Locate the cell with the specified text and output its [X, Y] center coordinate. 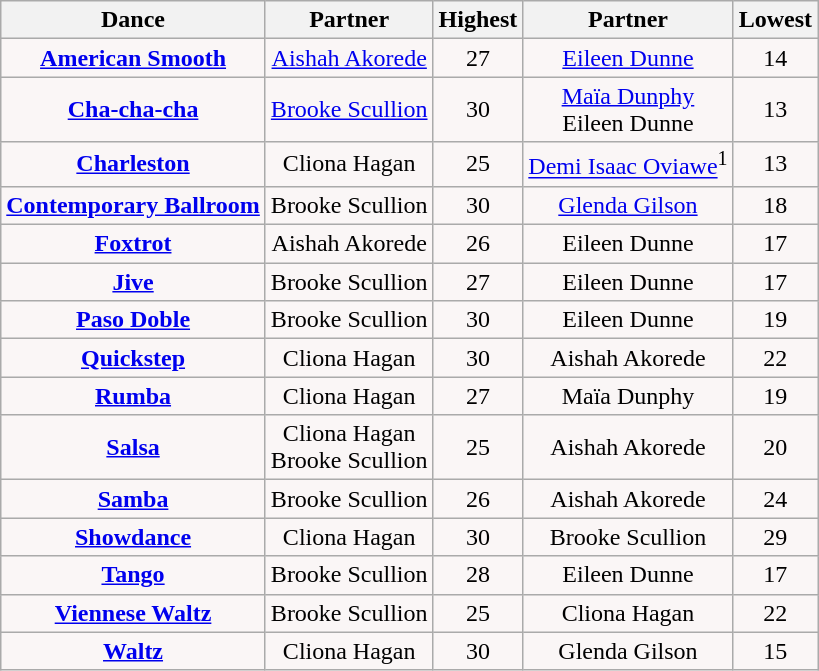
American Smooth [134, 58]
Quickstep [134, 358]
24 [775, 499]
Foxtrot [134, 244]
Cliona HaganBrooke Scullion [349, 448]
Tango [134, 575]
18 [775, 205]
Waltz [134, 651]
Maïa DunphyEileen Dunne [628, 110]
Showdance [134, 537]
14 [775, 58]
Charleston [134, 164]
15 [775, 651]
Viennese Waltz [134, 613]
28 [478, 575]
Dance [134, 20]
29 [775, 537]
Lowest [775, 20]
Maïa Dunphy [628, 396]
20 [775, 448]
Samba [134, 499]
Paso Doble [134, 320]
Jive [134, 282]
Highest [478, 20]
Contemporary Ballroom [134, 205]
Demi Isaac Oviawe1 [628, 164]
Cha-cha-cha [134, 110]
Rumba [134, 396]
Salsa [134, 448]
